Return [x, y] of the center of cell containing provided text 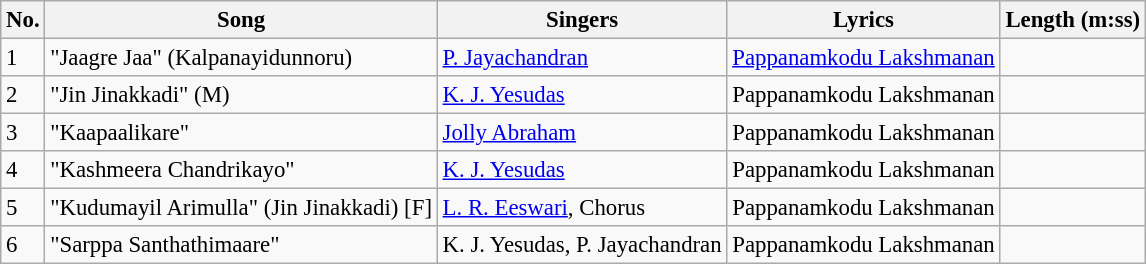
Length (m:ss) [1072, 20]
P. Jayachandran [582, 58]
3 [23, 133]
"Jin Jinakkadi" (M) [241, 95]
Lyrics [864, 20]
4 [23, 170]
2 [23, 95]
"Kashmeera Chandrikayo" [241, 170]
"Kudumayil Arimulla" (Jin Jinakkadi) [F] [241, 208]
K. J. Yesudas, P. Jayachandran [582, 245]
6 [23, 245]
Jolly Abraham [582, 133]
1 [23, 58]
L. R. Eeswari, Chorus [582, 208]
Song [241, 20]
"Jaagre Jaa" (Kalpanayidunnoru) [241, 58]
No. [23, 20]
Singers [582, 20]
"Kaapaalikare" [241, 133]
5 [23, 208]
"Sarppa Santhathimaare" [241, 245]
